Output the (X, Y) coordinate of the center of the cell containing the given text.  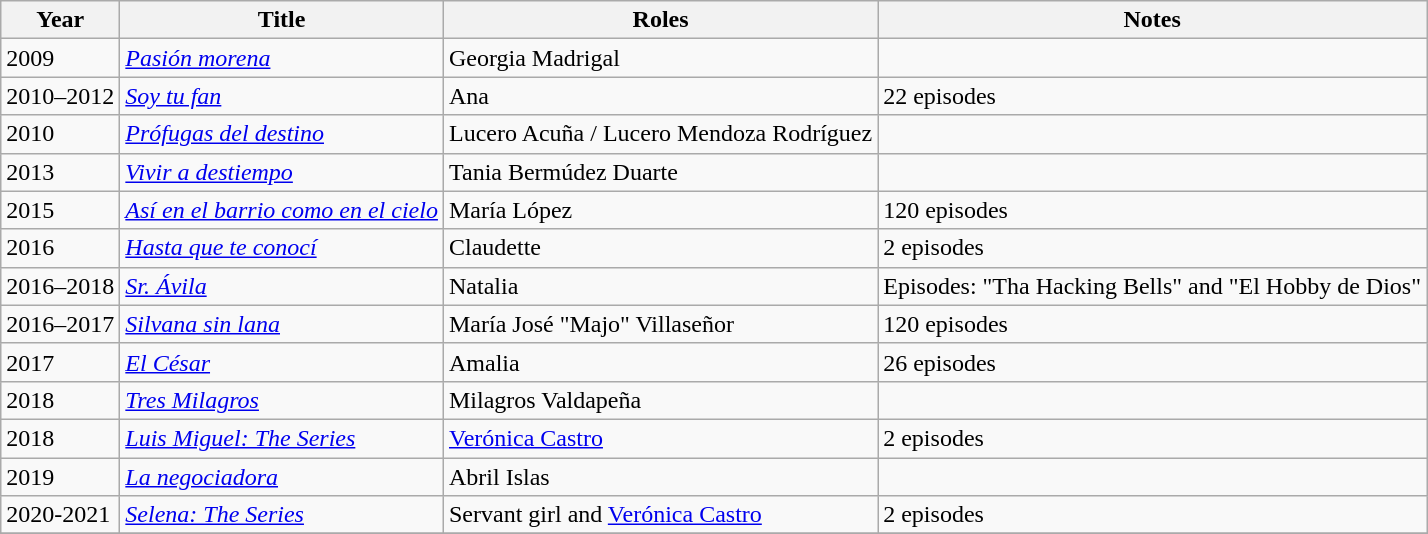
Así en el barrio como en el cielo (282, 210)
2019 (60, 477)
María José "Majo" Villaseñor (660, 324)
Tres Milagros (282, 400)
El César (282, 362)
Sr. Ávila (282, 286)
Lucero Acuña / Lucero Mendoza Rodríguez (660, 134)
2017 (60, 362)
Soy tu fan (282, 96)
2013 (60, 172)
2010 (60, 134)
2016 (60, 248)
Year (60, 20)
Claudette (660, 248)
2020-2021 (60, 515)
Roles (660, 20)
Ana (660, 96)
Vivir a destiempo (282, 172)
2016–2017 (60, 324)
Servant girl and Verónica Castro (660, 515)
Title (282, 20)
La negociadora (282, 477)
2015 (60, 210)
Tania Bermúdez Duarte (660, 172)
Verónica Castro (660, 438)
María López (660, 210)
2016–2018 (60, 286)
2010–2012 (60, 96)
Silvana sin lana (282, 324)
Selena: The Series (282, 515)
Luis Miguel: The Series (282, 438)
Prófugas del destino (282, 134)
26 episodes (1152, 362)
Amalia (660, 362)
Pasión morena (282, 58)
2009 (60, 58)
Georgia Madrigal (660, 58)
Notes (1152, 20)
Milagros Valdapeña (660, 400)
Episodes: "Tha Hacking Bells" and "El Hobby de Dios" (1152, 286)
Natalia (660, 286)
22 episodes (1152, 96)
Hasta que te conocí (282, 248)
Abril Islas (660, 477)
